Identify which cell holds the provided text, then report its (x, y) central coordinate. 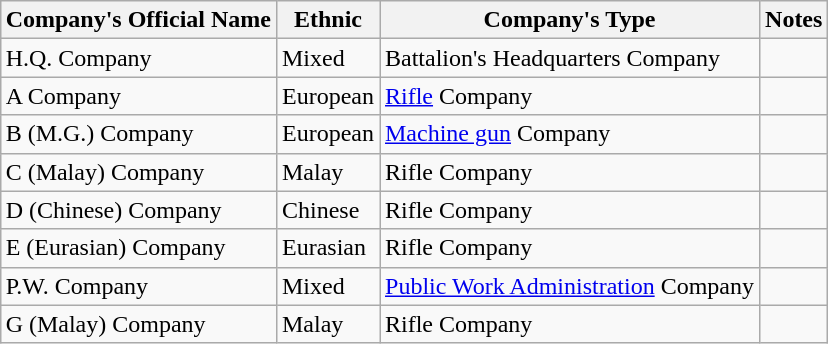
H.Q. Company (138, 58)
B (M.G.) Company (138, 134)
Company's Official Name (138, 20)
Ethnic (328, 20)
Chinese (328, 210)
Notes (794, 20)
Battalion's Headquarters Company (570, 58)
C (Malay) Company (138, 172)
D (Chinese) Company (138, 210)
Machine gun Company (570, 134)
P.W. Company (138, 286)
Company's Type (570, 20)
Eurasian (328, 248)
E (Eurasian) Company (138, 248)
G (Malay) Company (138, 324)
A Company (138, 96)
Public Work Administration Company (570, 286)
